Capture the cell that displays the provided text and extract its [x, y] central coordinate. 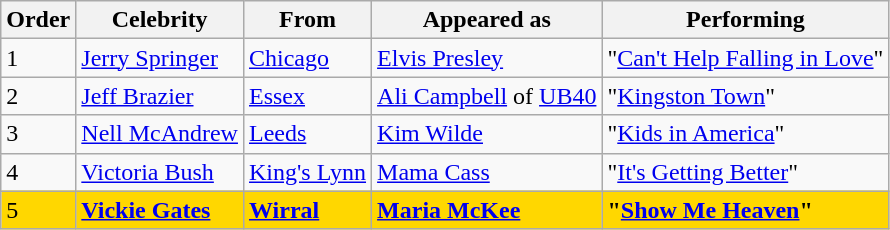
Celebrity [160, 20]
Jerry Springer [160, 58]
King's Lynn [307, 172]
Elvis Presley [487, 58]
2 [38, 96]
Victoria Bush [160, 172]
"It's Getting Better" [746, 172]
1 [38, 58]
Chicago [307, 58]
Maria McKee [487, 210]
Order [38, 20]
5 [38, 210]
"Kingston Town" [746, 96]
"Kids in America" [746, 134]
"Show Me Heaven" [746, 210]
Essex [307, 96]
3 [38, 134]
Kim Wilde [487, 134]
Performing [746, 20]
Wirral [307, 210]
Vickie Gates [160, 210]
From [307, 20]
Ali Campbell of UB40 [487, 96]
Jeff Brazier [160, 96]
Leeds [307, 134]
Mama Cass [487, 172]
4 [38, 172]
"Can't Help Falling in Love" [746, 58]
Appeared as [487, 20]
Nell McAndrew [160, 134]
